Return (X, Y) of the center of cell containing provided text 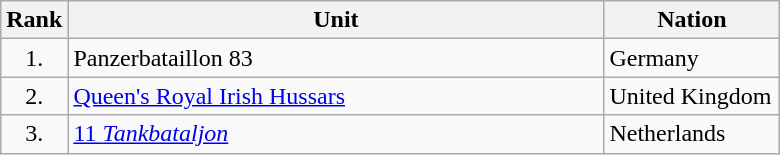
Unit (336, 20)
2. (34, 96)
1. (34, 58)
11 Tankbataljon (336, 134)
Panzerbataillon 83 (336, 58)
Nation (692, 20)
United Kingdom (692, 96)
Queen's Royal Irish Hussars (336, 96)
3. (34, 134)
Rank (34, 20)
Netherlands (692, 134)
Germany (692, 58)
